Extract the [x, y] coordinate from the center of the cell holding the provided text.  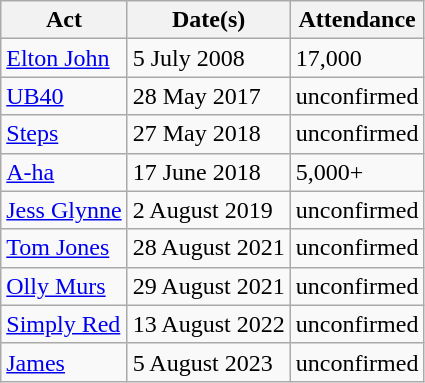
Elton John [64, 58]
2 August 2019 [208, 210]
17 June 2018 [208, 172]
UB40 [64, 96]
Act [64, 20]
Jess Glynne [64, 210]
29 August 2021 [208, 286]
Date(s) [208, 20]
James [64, 362]
5 August 2023 [208, 362]
Steps [64, 134]
5,000+ [357, 172]
Simply Red [64, 324]
A-ha [64, 172]
13 August 2022 [208, 324]
Olly Murs [64, 286]
5 July 2008 [208, 58]
Tom Jones [64, 248]
28 May 2017 [208, 96]
17,000 [357, 58]
27 May 2018 [208, 134]
Attendance [357, 20]
28 August 2021 [208, 248]
